Identify which cell holds the provided text, then report its [x, y] central coordinate. 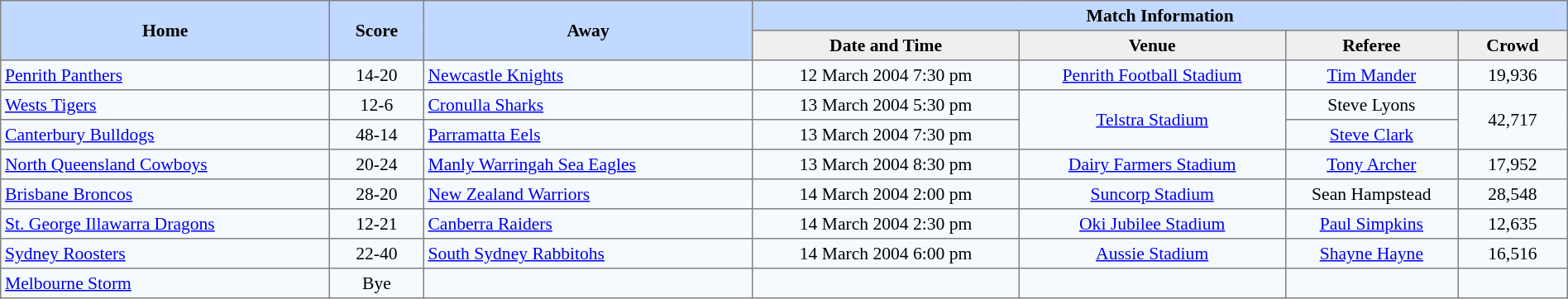
Paul Simpkins [1371, 224]
Match Information [1159, 16]
Newcastle Knights [588, 75]
South Sydney Rabbitohs [588, 254]
22-40 [377, 254]
17,952 [1513, 164]
Referee [1371, 45]
48-14 [377, 135]
Shayne Hayne [1371, 254]
14 March 2004 2:00 pm [886, 194]
Suncorp Stadium [1152, 194]
Away [588, 31]
Steve Lyons [1371, 105]
Tony Archer [1371, 164]
Steve Clark [1371, 135]
Crowd [1513, 45]
St. George Illawarra Dragons [165, 224]
Sean Hampstead [1371, 194]
12 March 2004 7:30 pm [886, 75]
Melbourne Storm [165, 283]
14-20 [377, 75]
16,516 [1513, 254]
28-20 [377, 194]
Bye [377, 283]
19,936 [1513, 75]
Aussie Stadium [1152, 254]
Tim Mander [1371, 75]
Canterbury Bulldogs [165, 135]
Manly Warringah Sea Eagles [588, 164]
Cronulla Sharks [588, 105]
20-24 [377, 164]
Penrith Football Stadium [1152, 75]
28,548 [1513, 194]
13 March 2004 5:30 pm [886, 105]
Telstra Stadium [1152, 120]
Score [377, 31]
13 March 2004 8:30 pm [886, 164]
14 March 2004 6:00 pm [886, 254]
Home [165, 31]
Oki Jubilee Stadium [1152, 224]
Brisbane Broncos [165, 194]
Venue [1152, 45]
Wests Tigers [165, 105]
12-21 [377, 224]
Dairy Farmers Stadium [1152, 164]
Canberra Raiders [588, 224]
12-6 [377, 105]
Parramatta Eels [588, 135]
North Queensland Cowboys [165, 164]
12,635 [1513, 224]
Penrith Panthers [165, 75]
Sydney Roosters [165, 254]
Date and Time [886, 45]
New Zealand Warriors [588, 194]
42,717 [1513, 120]
14 March 2004 2:30 pm [886, 224]
13 March 2004 7:30 pm [886, 135]
